Detect which cell encompasses the target text, then output its [x, y] center coordinate. 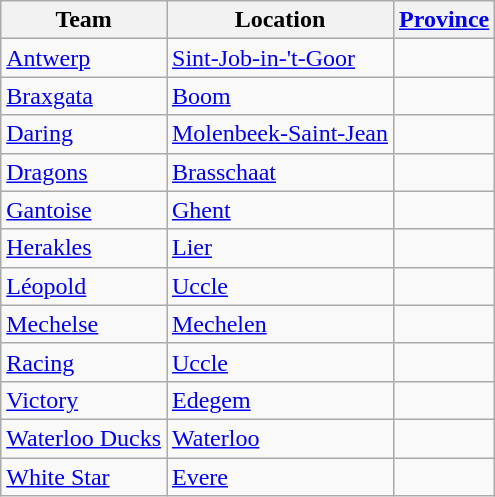
Mechelse [84, 324]
Sint-Job-in-'t-Goor [280, 58]
Braxgata [84, 96]
Molenbeek-Saint-Jean [280, 134]
Brasschaat [280, 172]
Team [84, 20]
Evere [280, 477]
Victory [84, 400]
Mechelen [280, 324]
Location [280, 20]
Boom [280, 96]
Daring [84, 134]
Ghent [280, 210]
Dragons [84, 172]
Waterloo [280, 438]
Antwerp [84, 58]
Léopold [84, 286]
Waterloo Ducks [84, 438]
White Star [84, 477]
Racing [84, 362]
Lier [280, 248]
Edegem [280, 400]
Gantoise [84, 210]
Herakles [84, 248]
Province [444, 20]
